Find where the given text appears and provide that cell's center as (x, y) coordinate. 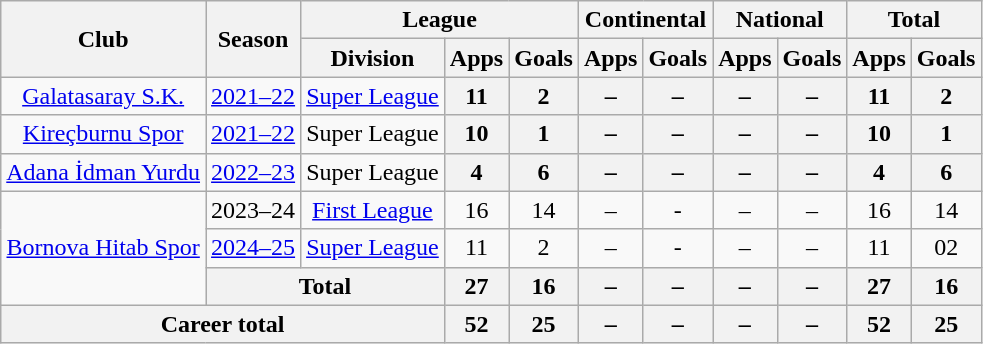
Continental (645, 20)
Career total (223, 324)
Bornova Hitab Spor (104, 248)
2024–25 (254, 248)
Kireçburnu Spor (104, 134)
2023–24 (254, 210)
First League (373, 210)
2022–23 (254, 172)
Club (104, 39)
02 (946, 248)
Division (373, 58)
National (780, 20)
Galatasaray S.K. (104, 96)
Adana İdman Yurdu (104, 172)
League (440, 20)
Season (254, 39)
